Output the (X, Y) coordinate of the center of the cell containing the given text.  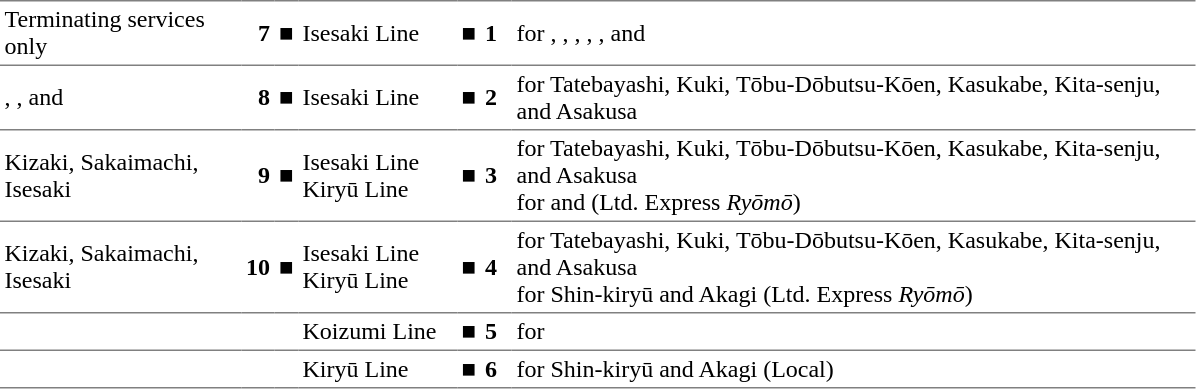
5 (497, 333)
7 (258, 33)
6 (497, 370)
3 (497, 176)
9 (258, 176)
Terminating services only (121, 33)
Kiryū Line (378, 370)
Koizumi Line (378, 333)
for Tatebayashi, Kuki, Tōbu-Dōbutsu-Kōen, Kasukabe, Kita-senju, and Asakusa (854, 98)
for (854, 333)
, , and (121, 98)
for Tatebayashi, Kuki, Tōbu-Dōbutsu-Kōen, Kasukabe, Kita-senju, and Asakusafor and (Ltd. Express Ryōmō) (854, 176)
4 (497, 268)
8 (258, 98)
2 (497, 98)
1 (497, 33)
for Tatebayashi, Kuki, Tōbu-Dōbutsu-Kōen, Kasukabe, Kita-senju, and Asakusafor Shin-kiryū and Akagi (Ltd. Express Ryōmō) (854, 268)
for Shin-kiryū and Akagi (Local) (854, 370)
10 (258, 268)
for , , , , , and (854, 33)
